Return the (X, Y) coordinate for the center point of the cell that contains the specified text.  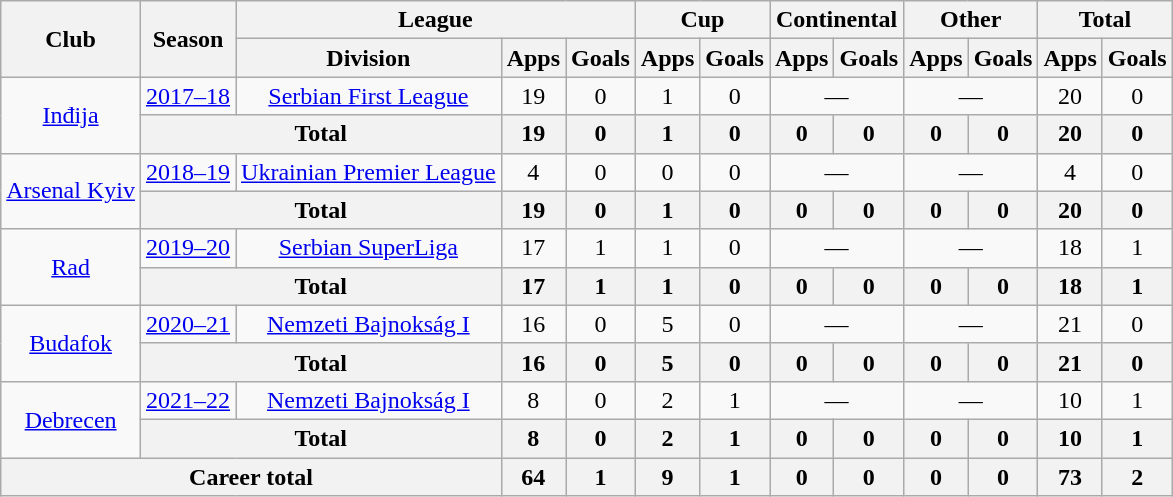
Arsenal Kyiv (71, 191)
Other (971, 20)
Division (369, 58)
2021–22 (188, 400)
Serbian SuperLiga (369, 248)
Rad (71, 267)
2017–18 (188, 96)
Budafok (71, 343)
Serbian First League (369, 96)
Continental (837, 20)
2020–21 (188, 324)
League (436, 20)
2019–20 (188, 248)
Ukrainian Premier League (369, 172)
73 (1070, 477)
Cup (702, 20)
64 (533, 477)
Season (188, 39)
Career total (251, 477)
Debrecen (71, 419)
9 (667, 477)
Inđija (71, 115)
Club (71, 39)
2018–19 (188, 172)
